Find where the given text appears and provide that cell's center as (x, y) coordinate. 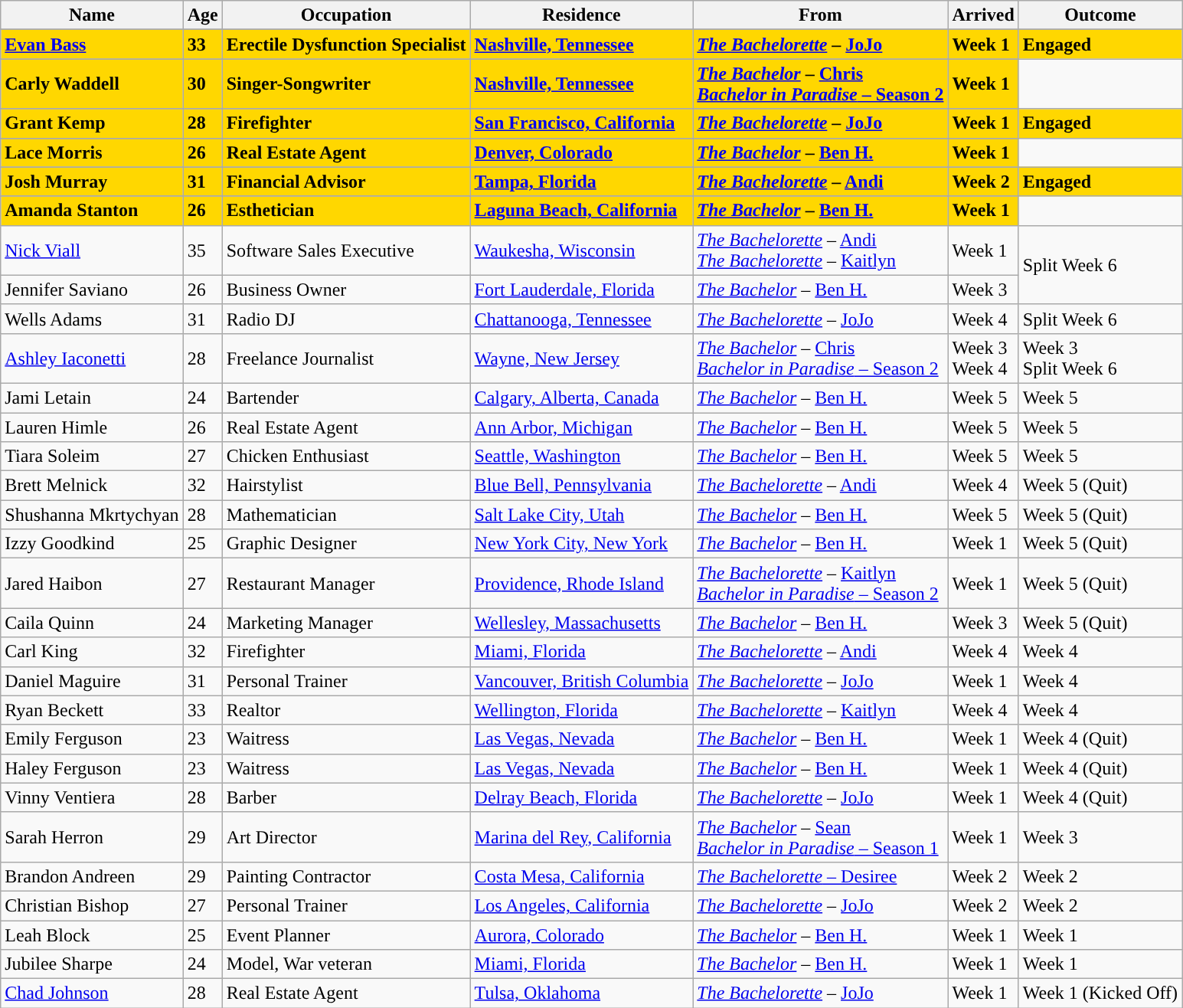
Amanda Stanton (92, 211)
Realtor (346, 710)
The Bachelor – SeanBachelor in Paradise – Season 1 (821, 836)
Emily Ferguson (92, 739)
Wells Adams (92, 319)
Providence, Rhode Island (582, 584)
Los Angeles, California (582, 905)
Denver, Colorado (582, 152)
Restaurant Manager (346, 584)
Salt Lake City, Utah (582, 515)
Chad Johnson (92, 993)
Tampa, Florida (582, 182)
Week 1 (Kicked Off) (1100, 993)
Grant Kemp (92, 123)
Haley Ferguson (92, 768)
Jami Letain (92, 398)
Mathematician (346, 515)
Painting Contractor (346, 876)
Art Director (346, 836)
The Bachelorette – Andi The Bachelorette – Kaitlyn (821, 250)
Laguna Beach, California (582, 211)
Costa Mesa, California (582, 876)
Tiara Soleim (92, 457)
Outcome (1100, 15)
30 (202, 84)
New York City, New York (582, 544)
Singer-Songwriter (346, 84)
Marina del Rey, California (582, 836)
Esthetician (346, 211)
Age (202, 15)
Wellington, Florida (582, 710)
Izzy Goodkind (92, 544)
Ryan Beckett (92, 710)
Hairstylist (346, 486)
Caila Quinn (92, 623)
Leah Block (92, 935)
The Bachelorette – Kaitlyn (821, 710)
Lace Morris (92, 152)
Vancouver, British Columbia (582, 681)
Freelance Journalist (346, 358)
Marketing Manager (346, 623)
Barber (346, 797)
San Francisco, California (582, 123)
Carl King (92, 652)
Bartender (346, 398)
Tulsa, Oklahoma (582, 993)
Aurora, Colorado (582, 935)
Carly Waddell (92, 84)
Software Sales Executive (346, 250)
Evan Bass (92, 44)
Daniel Maguire (92, 681)
Christian Bishop (92, 905)
Sarah Herron (92, 836)
Chicken Enthusiast (346, 457)
Jennifer Saviano (92, 290)
Event Planner (346, 935)
Radio DJ (346, 319)
Josh Murray (92, 182)
Seattle, Washington (582, 457)
The Bachelorette – KaitlynBachelor in Paradise – Season 2 (821, 584)
Residence (582, 15)
Name (92, 15)
The Bachelorette – Desiree (821, 876)
Erectile Dysfunction Specialist (346, 44)
Occupation (346, 15)
Ashley Iaconetti (92, 358)
Nick Viall (92, 250)
Shushanna Mkrtychyan (92, 515)
Week 3Week 4 (983, 358)
35 (202, 250)
Jubilee Sharpe (92, 964)
Brett Melnick (92, 486)
Wayne, New Jersey (582, 358)
Brandon Andreen (92, 876)
Jared Haibon (92, 584)
Delray Beach, Florida (582, 797)
Graphic Designer (346, 544)
Vinny Ventiera (92, 797)
From (821, 15)
Model, War veteran (346, 964)
Waukesha, Wisconsin (582, 250)
Calgary, Alberta, Canada (582, 398)
Week 3Split Week 6 (1100, 358)
Wellesley, Massachusetts (582, 623)
Lauren Himle (92, 427)
Blue Bell, Pennsylvania (582, 486)
Business Owner (346, 290)
Ann Arbor, Michigan (582, 427)
Chattanooga, Tennessee (582, 319)
Fort Lauderdale, Florida (582, 290)
Financial Advisor (346, 182)
Arrived (983, 15)
